Extract the (x, y) coordinate from the center of the cell holding the provided text.  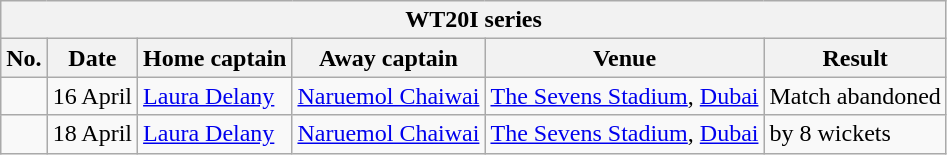
Venue (624, 58)
Date (92, 58)
by 8 wickets (855, 134)
Away captain (388, 58)
Result (855, 58)
No. (24, 58)
16 April (92, 96)
18 April (92, 134)
Match abandoned (855, 96)
Home captain (215, 58)
WT20I series (474, 20)
